Identify which cell holds the provided text, then report its (X, Y) central coordinate. 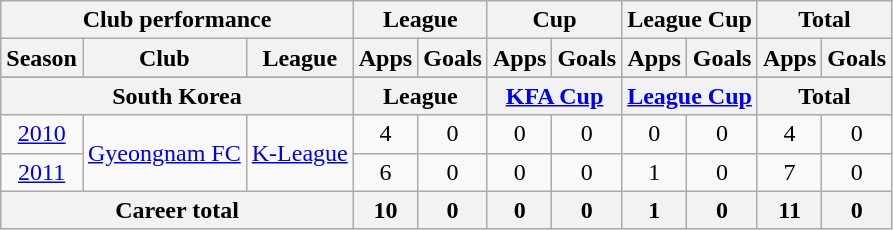
Club (164, 58)
South Korea (177, 96)
Cup (554, 20)
Season (42, 58)
10 (385, 210)
Club performance (177, 20)
KFA Cup (554, 96)
K-League (300, 153)
Career total (177, 210)
Gyeongnam FC (164, 153)
11 (789, 210)
2011 (42, 172)
7 (789, 172)
2010 (42, 134)
6 (385, 172)
